Scan for the cell matching the given text and deliver its [x, y] coordinate at center. 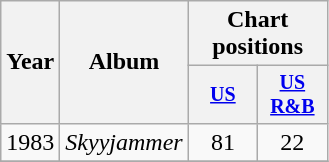
USR&B [292, 94]
Album [124, 62]
22 [292, 142]
Skyyjammer [124, 142]
Chart positions [258, 34]
81 [222, 142]
Year [30, 62]
US [222, 94]
1983 [30, 142]
